Locate the cell with the specified text and output its (x, y) center coordinate. 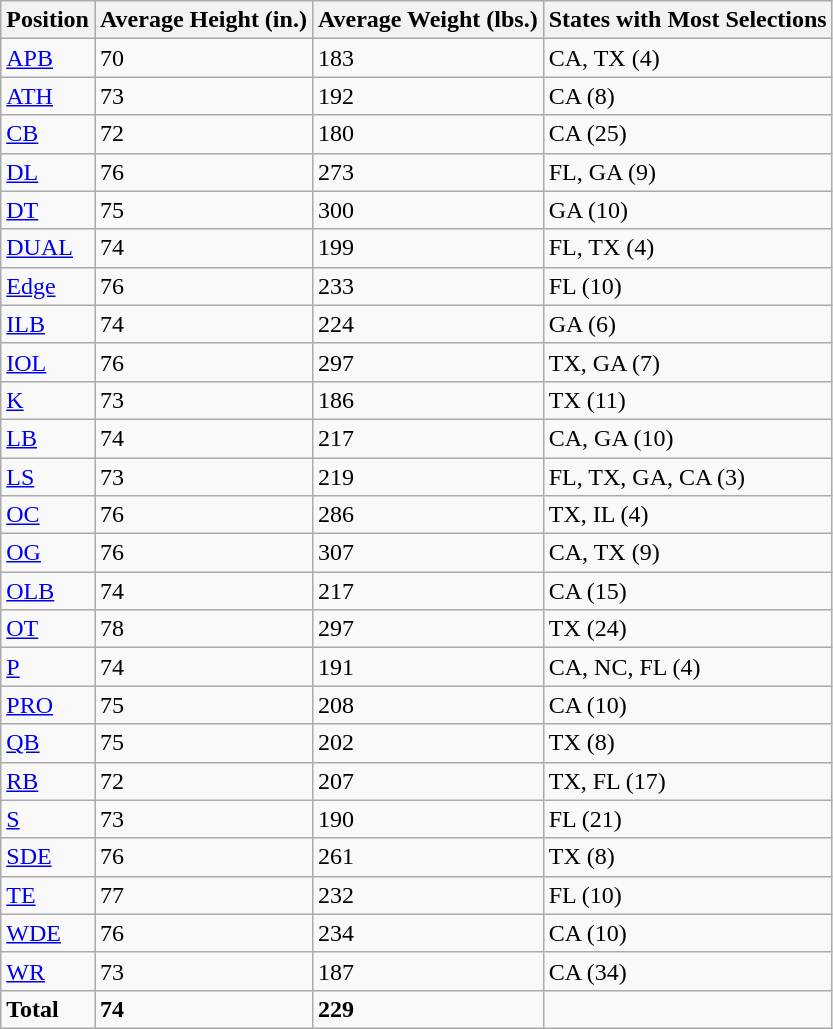
S (48, 819)
OLB (48, 591)
ATH (48, 96)
232 (428, 895)
199 (428, 248)
FL, TX, GA, CA (3) (688, 477)
TX (24) (688, 629)
TX (11) (688, 400)
GA (6) (688, 324)
CA, GA (10) (688, 438)
SDE (48, 857)
CA (8) (688, 96)
190 (428, 819)
OG (48, 553)
187 (428, 971)
Average Height (in.) (203, 20)
234 (428, 933)
OC (48, 515)
Average Weight (lbs.) (428, 20)
PRO (48, 705)
180 (428, 134)
CA, TX (9) (688, 553)
Edge (48, 286)
273 (428, 172)
77 (203, 895)
219 (428, 477)
ILB (48, 324)
183 (428, 58)
TX, GA (7) (688, 362)
K (48, 400)
LS (48, 477)
CA, TX (4) (688, 58)
RB (48, 781)
CA (15) (688, 591)
CA (34) (688, 971)
70 (203, 58)
FL (21) (688, 819)
261 (428, 857)
IOL (48, 362)
Position (48, 20)
WDE (48, 933)
TX, IL (4) (688, 515)
APB (48, 58)
286 (428, 515)
CA (25) (688, 134)
202 (428, 743)
CB (48, 134)
States with Most Selections (688, 20)
DT (48, 210)
192 (428, 96)
P (48, 667)
224 (428, 324)
FL, TX (4) (688, 248)
207 (428, 781)
OT (48, 629)
QB (48, 743)
229 (428, 1009)
233 (428, 286)
Total (48, 1009)
DUAL (48, 248)
208 (428, 705)
300 (428, 210)
WR (48, 971)
TX, FL (17) (688, 781)
TE (48, 895)
DL (48, 172)
307 (428, 553)
191 (428, 667)
186 (428, 400)
LB (48, 438)
GA (10) (688, 210)
78 (203, 629)
CA, NC, FL (4) (688, 667)
FL, GA (9) (688, 172)
